Determine the (x, y) coordinate at the center of the cell enclosing the given text.  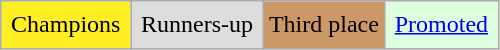
Champions (66, 25)
Third place (324, 25)
Promoted (441, 25)
Runners-up (198, 25)
